Locate the cell with the specified text and output its [x, y] center coordinate. 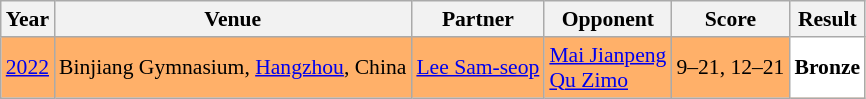
2022 [28, 68]
Partner [478, 19]
Lee Sam-seop [478, 68]
Result [827, 19]
Year [28, 19]
Bronze [827, 68]
9–21, 12–21 [730, 68]
Mai Jianpeng Qu Zimo [608, 68]
Venue [232, 19]
Opponent [608, 19]
Binjiang Gymnasium, Hangzhou, China [232, 68]
Score [730, 19]
